For the text-containing cell, return its midpoint in [x, y] coordinate format. 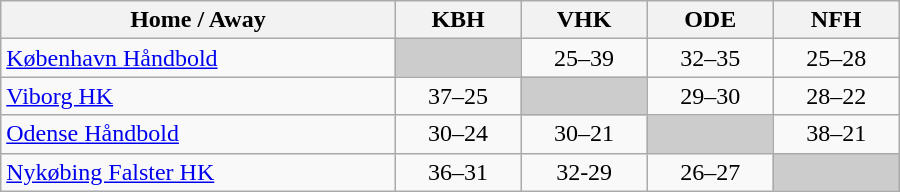
29–30 [710, 96]
36–31 [458, 172]
Nykøbing Falster HK [198, 172]
ODE [710, 20]
25–39 [584, 58]
VHK [584, 20]
30–24 [458, 134]
32–35 [710, 58]
32-29 [584, 172]
38–21 [836, 134]
26–27 [710, 172]
30–21 [584, 134]
25–28 [836, 58]
37–25 [458, 96]
Odense Håndbold [198, 134]
Home / Away [198, 20]
København Håndbold [198, 58]
NFH [836, 20]
28–22 [836, 96]
KBH [458, 20]
Viborg HK [198, 96]
